For the text-containing cell, return its midpoint in [X, Y] coordinate format. 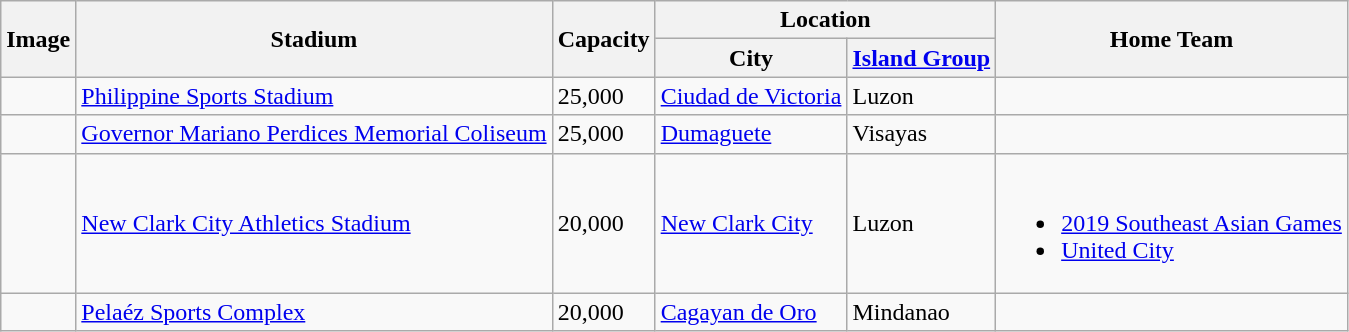
Home Team [1172, 39]
Governor Mariano Perdices Memorial Coliseum [314, 134]
Capacity [604, 39]
Island Group [922, 58]
Dumaguete [751, 134]
Pelaéz Sports Complex [314, 312]
Location [825, 20]
Cagayan de Oro [751, 312]
Ciudad de Victoria [751, 96]
2019 Southeast Asian GamesUnited City [1172, 223]
City [751, 58]
New Clark City Athletics Stadium [314, 223]
Image [38, 39]
Philippine Sports Stadium [314, 96]
Mindanao [922, 312]
New Clark City [751, 223]
Stadium [314, 39]
Visayas [922, 134]
